From the cell containing the given text, extract its center point as [X, Y] coordinate. 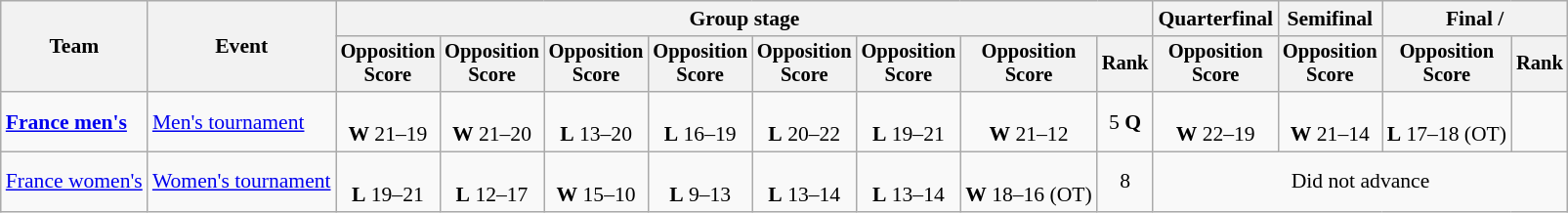
Quarterfinal [1215, 19]
Group stage [744, 19]
W 22–19 [1215, 121]
L 17–18 (OT) [1447, 121]
Women's tournament [242, 182]
Men's tournament [242, 121]
W 15–10 [596, 182]
Final / [1475, 19]
W 21–12 [1029, 121]
France women's [74, 182]
France men's [74, 121]
L 13–20 [596, 121]
Team [74, 47]
L 12–17 [492, 182]
Did not advance [1360, 182]
W 21–14 [1331, 121]
5 Q [1125, 121]
8 [1125, 182]
L 9–13 [699, 182]
L 16–19 [699, 121]
Event [242, 47]
W 21–19 [389, 121]
W 21–20 [492, 121]
Semifinal [1331, 19]
L 20–22 [805, 121]
W 18–16 (OT) [1029, 182]
